For the text-containing cell, return its midpoint in (X, Y) coordinate format. 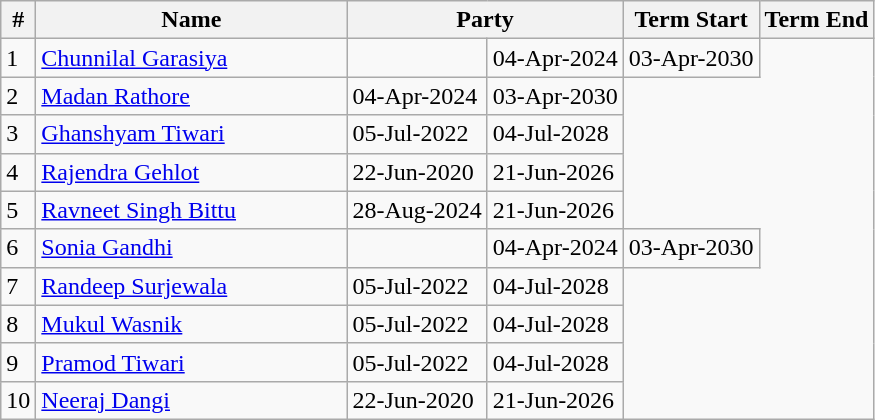
Neeraj Dangi (192, 400)
Sonia Gandhi (192, 248)
Ravneet Singh Bittu (192, 210)
7 (18, 286)
# (18, 20)
Chunnilal Garasiya (192, 58)
Term Start (691, 20)
Term End (816, 20)
Party (485, 20)
Madan Rathore (192, 96)
4 (18, 172)
9 (18, 362)
Pramod Tiwari (192, 362)
8 (18, 324)
10 (18, 400)
28-Aug-2024 (417, 210)
Name (192, 20)
Randeep Surjewala (192, 286)
1 (18, 58)
6 (18, 248)
5 (18, 210)
Rajendra Gehlot (192, 172)
2 (18, 96)
Ghanshyam Tiwari (192, 134)
3 (18, 134)
Mukul Wasnik (192, 324)
